Capture the cell that displays the provided text and extract its [X, Y] central coordinate. 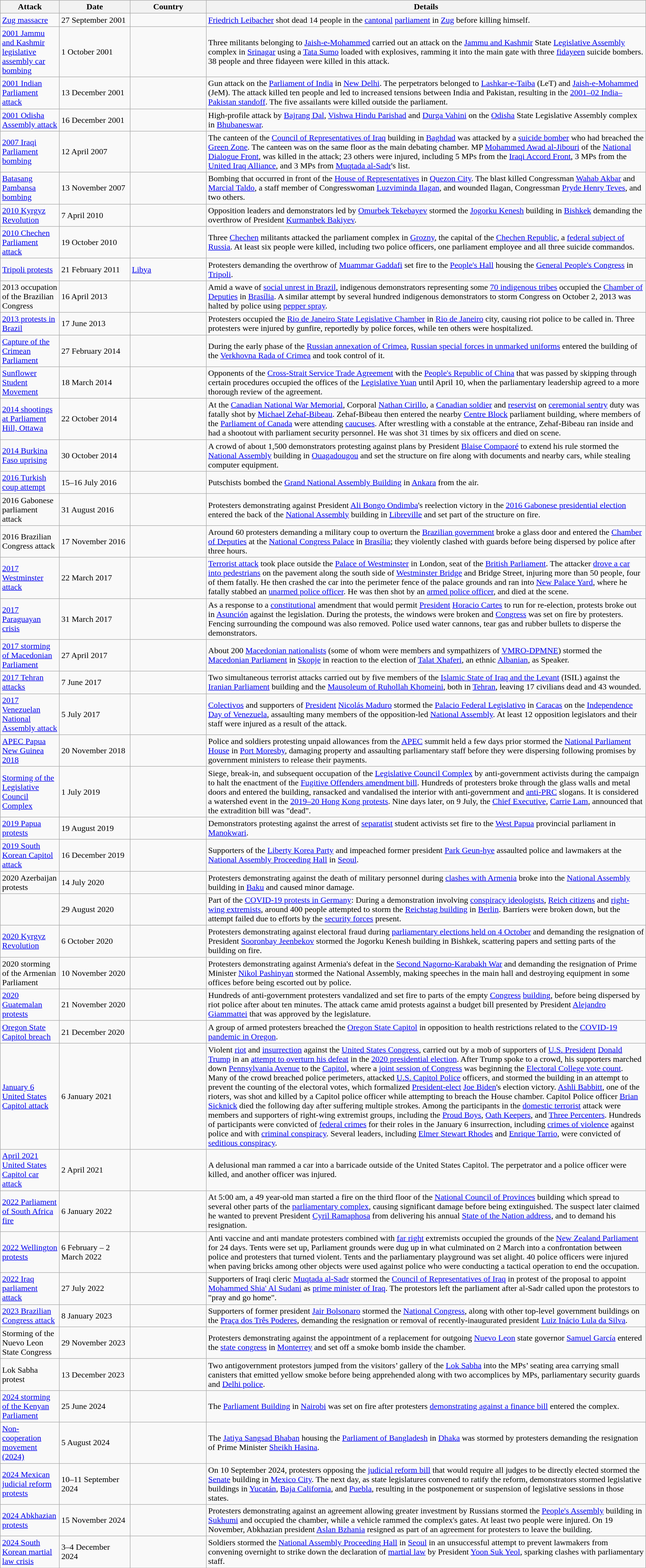
6 October 2020 [95, 941]
2020 Guatemalan protests [30, 1005]
6 January 2021 [95, 1096]
Attack [30, 7]
Lok Sabha protest [30, 1374]
April 2021 United States Capitol car attack [30, 1170]
2019 South Korean Capitol attack [30, 855]
Non-cooperation movement (2024) [30, 1442]
Putschists bombed the Grand National Assembly Building in Ankara from the air. [426, 482]
2016 Gabonese parliament attack [30, 510]
15 November 2024 [95, 1520]
2023 Brazilian Congress attack [30, 1315]
Libya [168, 269]
Friedrich Leibacher shot dead 14 people in the cantonal parliament in Zug before killing himself. [426, 20]
16 December 2001 [95, 120]
22 March 2017 [95, 578]
2017 Venezuelan National Assembly attack [30, 714]
2014 Burkina Faso uprising [30, 455]
2020 Kyrgyz Revolution [30, 941]
19 August 2019 [95, 828]
22 October 2014 [95, 419]
2010 Chechen Parliament attack [30, 242]
19 October 2010 [95, 242]
2001 Jammu and Kashmir legislative assembly car bombing [30, 52]
20 November 2018 [95, 751]
27 July 2022 [95, 1288]
Date [95, 7]
2017 storming of Macedonian Parliament [30, 655]
2001 Odisha Assembly attack [30, 120]
January 6 United States Capitol attack [30, 1096]
17 November 2016 [95, 541]
25 June 2024 [95, 1406]
3–4 December 2024 [95, 1552]
17 June 2013 [95, 324]
High-profile attack by Bajrang Dal, Vishwa Hindu Parishad and Durga Vahini on the Odisha State Legislative Assembly complex in Bhubaneswar. [426, 120]
2013 occupation of the Brazilian Congress [30, 296]
2024 Abkhazian protests [30, 1520]
2020 storming of the Armenian Parliament [30, 973]
6 January 2022 [95, 1211]
16 April 2013 [95, 296]
31 August 2016 [95, 510]
2022 Wellington protests [30, 1252]
2016 Brazilian Congress attack [30, 541]
21 December 2020 [95, 1032]
31 March 2017 [95, 619]
2019 Papua protests [30, 828]
2017 Tehran attacks [30, 683]
15–16 July 2016 [95, 482]
Zug massacre [30, 20]
13 December 2001 [95, 93]
Details [426, 7]
10 November 2020 [95, 973]
2022 Iraq parliament attack [30, 1288]
8 January 2023 [95, 1315]
2017 Westminster attack [30, 578]
16 December 2019 [95, 855]
12 April 2007 [95, 152]
5 July 2017 [95, 714]
Storming of the Nuevo Leon State Congress [30, 1343]
18 March 2014 [95, 383]
Protesters demanding the overthrow of Muammar Gaddafi set fire to the People's Hall housing the General People's Congress in Tripoli. [426, 269]
Tripoli protests [30, 269]
Demonstrators protesting against the arrest of separatist student activists set fire to the West Papua provincial parliament in Manokwari. [426, 828]
2007 Iraqi Parliament bombing [30, 152]
2 April 2021 [95, 1170]
2013 protests in Brazil [30, 324]
7 April 2010 [95, 215]
2010 Kyrgyz Revolution [30, 215]
14 July 2020 [95, 882]
21 February 2011 [95, 269]
27 September 2001 [95, 20]
10–11 September 2024 [95, 1484]
1 July 2019 [95, 792]
2024 Mexican judicial reform protests [30, 1484]
30 October 2014 [95, 455]
Batasang Pambansa bombing [30, 188]
27 April 2017 [95, 655]
APEC Papua New Guinea 2018 [30, 751]
2022 Parliament of South Africa fire [30, 1211]
13 November 2007 [95, 188]
A group of armed protesters breached the Oregon State Capitol in opposition to health restrictions related to the COVID-19 pandemic in Oregon. [426, 1032]
27 February 2014 [95, 351]
Country [168, 7]
2014 shootings at Parliament Hill, Ottawa [30, 419]
5 August 2024 [95, 1442]
Sunflower Student Movement [30, 383]
2001 Indian Parliament attack [30, 93]
The Parliament Building in Nairobi was set on fire after protesters demonstrating against a finance bill entered the complex. [426, 1406]
Capture of the Crimean Parliament [30, 351]
2024 South Korean martial law crisis [30, 1552]
2024 storming of the Kenyan Parliament [30, 1406]
29 August 2020 [95, 910]
7 June 2017 [95, 683]
6 February – 2 March 2022 [95, 1252]
2017 Paraguayan crisis [30, 619]
21 November 2020 [95, 1005]
2016 Turkish coup attempt [30, 482]
Storming of the Legislative Council Complex [30, 792]
2020 Azerbaijan protests [30, 882]
Oregon State Capitol breach [30, 1032]
13 December 2023 [95, 1374]
29 November 2023 [95, 1343]
1 October 2001 [95, 52]
